Locate the cell with the specified text and output its (x, y) center coordinate. 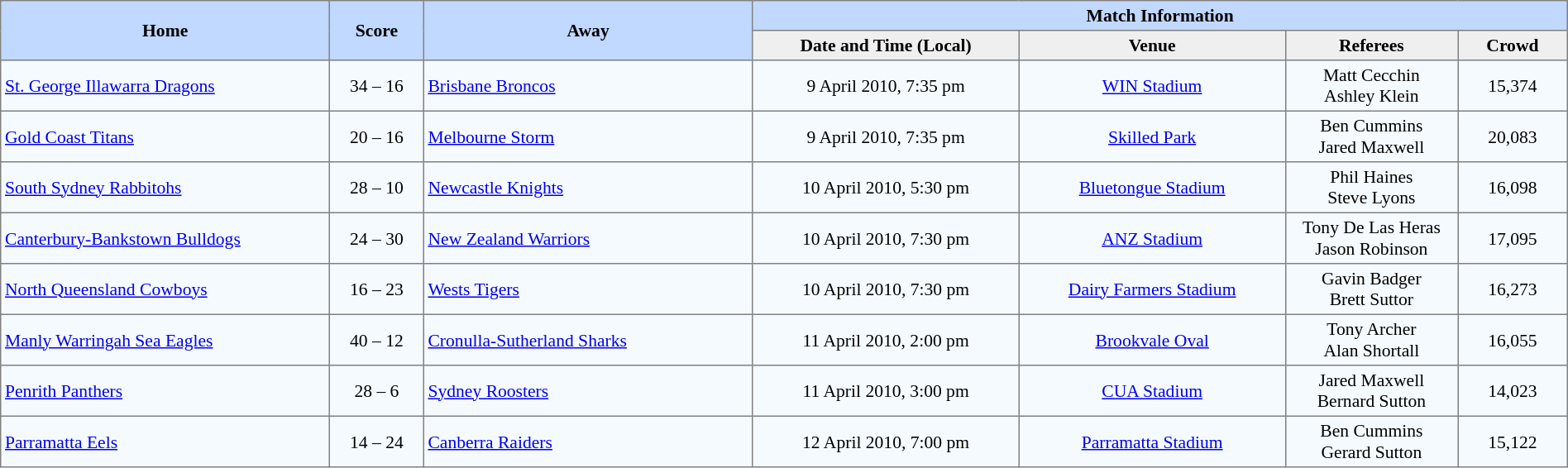
24 – 30 (377, 238)
17,095 (1513, 238)
Match Information (1159, 16)
Newcastle Knights (588, 188)
11 April 2010, 2:00 pm (886, 340)
Wests Tigers (588, 289)
Cronulla-Sutherland Sharks (588, 340)
15,122 (1513, 442)
34 – 16 (377, 86)
28 – 6 (377, 391)
16,273 (1513, 289)
10 April 2010, 5:30 pm (886, 188)
Tony De Las HerasJason Robinson (1371, 238)
ANZ Stadium (1152, 238)
11 April 2010, 3:00 pm (886, 391)
28 – 10 (377, 188)
Skilled Park (1152, 136)
St. George Illawarra Dragons (165, 86)
Ben CumminsJared Maxwell (1371, 136)
Manly Warringah Sea Eagles (165, 340)
15,374 (1513, 86)
12 April 2010, 7:00 pm (886, 442)
Ben CumminsGerard Sutton (1371, 442)
Canterbury-Bankstown Bulldogs (165, 238)
Home (165, 31)
WIN Stadium (1152, 86)
Matt CecchinAshley Klein (1371, 86)
Venue (1152, 45)
Referees (1371, 45)
16,055 (1513, 340)
Away (588, 31)
CUA Stadium (1152, 391)
Score (377, 31)
14 – 24 (377, 442)
North Queensland Cowboys (165, 289)
Gavin BadgerBrett Suttor (1371, 289)
Tony ArcherAlan Shortall (1371, 340)
South Sydney Rabbitohs (165, 188)
Crowd (1513, 45)
Bluetongue Stadium (1152, 188)
Jared MaxwellBernard Sutton (1371, 391)
16 – 23 (377, 289)
New Zealand Warriors (588, 238)
20,083 (1513, 136)
Canberra Raiders (588, 442)
Gold Coast Titans (165, 136)
Parramatta Eels (165, 442)
16,098 (1513, 188)
Phil HainesSteve Lyons (1371, 188)
20 – 16 (377, 136)
Parramatta Stadium (1152, 442)
40 – 12 (377, 340)
Melbourne Storm (588, 136)
Dairy Farmers Stadium (1152, 289)
14,023 (1513, 391)
Brisbane Broncos (588, 86)
Sydney Roosters (588, 391)
Penrith Panthers (165, 391)
Date and Time (Local) (886, 45)
Brookvale Oval (1152, 340)
